Extract the (x, y) coordinate from the center of the cell holding the provided text.  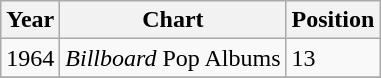
Year (30, 20)
1964 (30, 58)
Position (333, 20)
Chart (173, 20)
Billboard Pop Albums (173, 58)
13 (333, 58)
